Determine the [X, Y] coordinate at the center of the cell enclosing the given text.  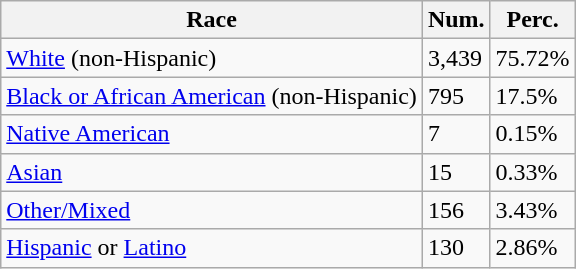
White (non-Hispanic) [212, 58]
3,439 [456, 58]
Native American [212, 134]
156 [456, 210]
2.86% [532, 248]
130 [456, 248]
Black or African American (non-Hispanic) [212, 96]
7 [456, 134]
0.33% [532, 172]
Num. [456, 20]
Race [212, 20]
17.5% [532, 96]
3.43% [532, 210]
0.15% [532, 134]
Hispanic or Latino [212, 248]
795 [456, 96]
15 [456, 172]
75.72% [532, 58]
Other/Mixed [212, 210]
Asian [212, 172]
Perc. [532, 20]
